Search for the cell housing the specified text and yield its [X, Y] center coordinate. 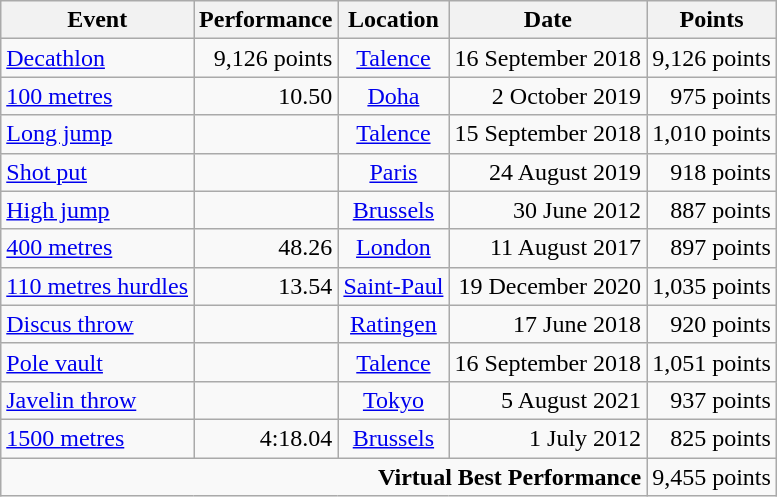
Javelin throw [98, 400]
897 points [712, 248]
Event [98, 20]
Performance [266, 20]
4:18.04 [266, 438]
Pole vault [98, 362]
110 metres hurdles [98, 286]
Saint-Paul [394, 286]
825 points [712, 438]
13.54 [266, 286]
Ratingen [394, 324]
Shot put [98, 172]
1 July 2012 [548, 438]
887 points [712, 210]
19 December 2020 [548, 286]
1500 metres [98, 438]
100 metres [98, 96]
48.26 [266, 248]
11 August 2017 [548, 248]
London [394, 248]
Decathlon [98, 58]
975 points [712, 96]
15 September 2018 [548, 134]
1,035 points [712, 286]
Date [548, 20]
17 June 2018 [548, 324]
24 August 2019 [548, 172]
5 August 2021 [548, 400]
High jump [98, 210]
10.50 [266, 96]
30 June 2012 [548, 210]
Long jump [98, 134]
2 October 2019 [548, 96]
Discus throw [98, 324]
Virtual Best Performance [324, 477]
9,455 points [712, 477]
918 points [712, 172]
1,051 points [712, 362]
Doha [394, 96]
Points [712, 20]
Tokyo [394, 400]
920 points [712, 324]
Paris [394, 172]
937 points [712, 400]
Location [394, 20]
400 metres [98, 248]
1,010 points [712, 134]
